Detect which cell encompasses the target text, then output its (x, y) center coordinate. 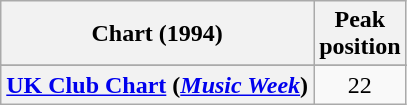
22 (360, 85)
Peakposition (360, 34)
UK Club Chart (Music Week) (158, 85)
Chart (1994) (158, 34)
